Search for the cell housing the specified text and yield its [X, Y] center coordinate. 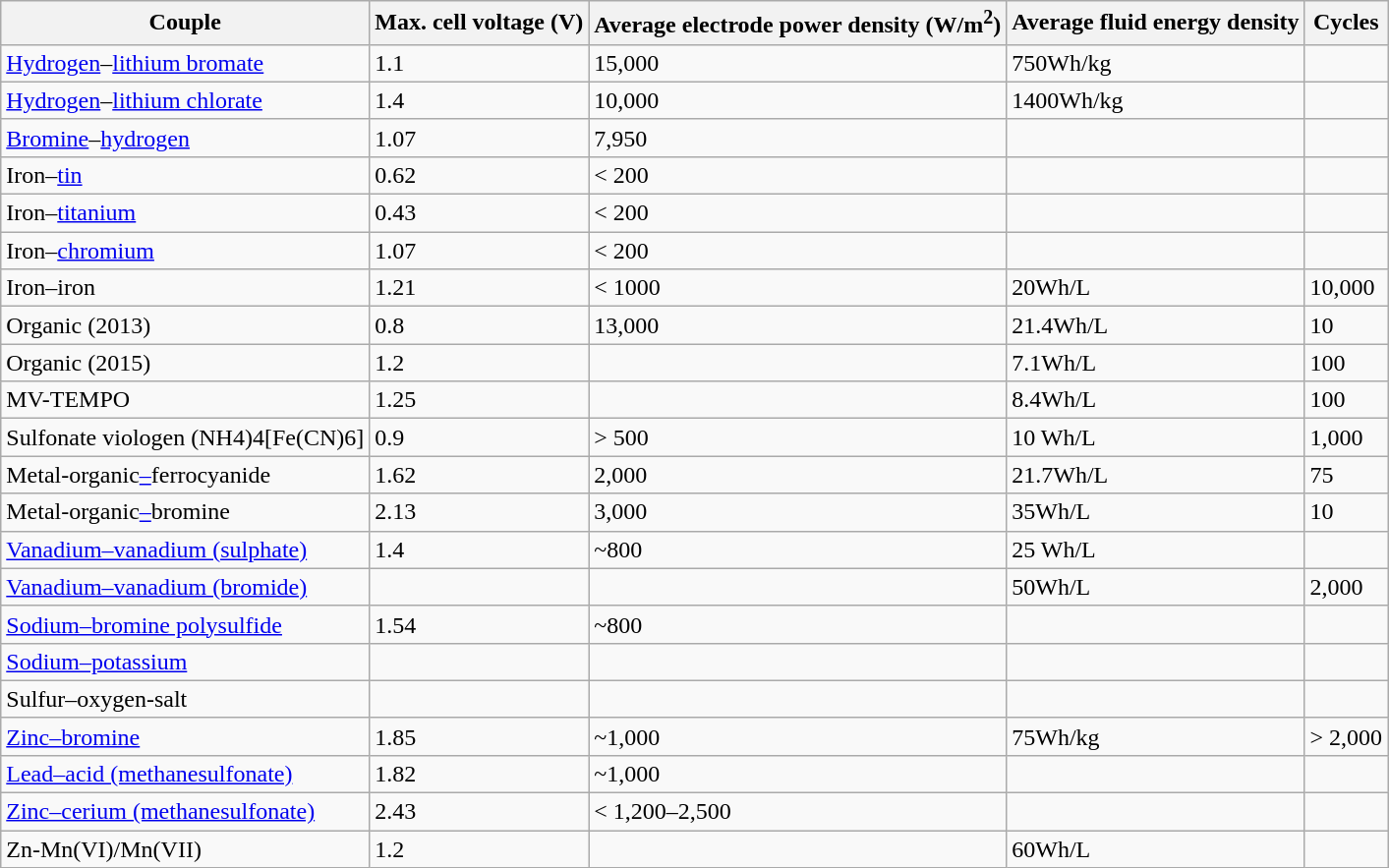
1.21 [480, 288]
0.43 [480, 213]
Average fluid energy density [1156, 24]
Sodium–bromine polysulfide [185, 624]
Average electrode power density (W/m2) [798, 24]
7,950 [798, 138]
Zinc–bromine [185, 736]
0.62 [480, 175]
Lead–acid (methanesulfonate) [185, 774]
1.82 [480, 774]
750Wh/kg [1156, 63]
Iron–iron [185, 288]
Bromine–hydrogen [185, 138]
1.62 [480, 475]
Iron–tin [185, 175]
1,000 [1347, 437]
21.7Wh/L [1156, 475]
2.13 [480, 512]
0.9 [480, 437]
21.4Wh/L [1156, 325]
3,000 [798, 512]
75Wh/kg [1156, 736]
Sulfonate viologen (NH4)4[Fe(CN)6] [185, 437]
15,000 [798, 63]
1400Wh/kg [1156, 100]
13,000 [798, 325]
Sulfur–oxygen-salt [185, 699]
25 Wh/L [1156, 550]
> 500 [798, 437]
Zinc–cerium (methanesulfonate) [185, 812]
50Wh/L [1156, 587]
Sodium–potassium [185, 662]
Iron–titanium [185, 213]
Metal-organic–ferrocyanide [185, 475]
MV-TEMPO [185, 400]
60Wh/L [1156, 849]
< 1000 [798, 288]
Hydrogen–lithium bromate [185, 63]
Zn-Mn(VI)/Mn(VII) [185, 849]
Couple [185, 24]
Organic (2013) [185, 325]
1.1 [480, 63]
Organic (2015) [185, 363]
Vanadium–vanadium (sulphate) [185, 550]
2.43 [480, 812]
8.4Wh/L [1156, 400]
75 [1347, 475]
20Wh/L [1156, 288]
35Wh/L [1156, 512]
Hydrogen–lithium chlorate [185, 100]
7.1Wh/L [1156, 363]
1.85 [480, 736]
Metal-organic–bromine [185, 512]
< 1,200–2,500 [798, 812]
> 2,000 [1347, 736]
Cycles [1347, 24]
10 Wh/L [1156, 437]
1.54 [480, 624]
0.8 [480, 325]
1.25 [480, 400]
Iron–chromium [185, 251]
Vanadium–vanadium (bromide) [185, 587]
Max. cell voltage (V) [480, 24]
